Determine the [X, Y] coordinate at the center of the cell enclosing the given text.  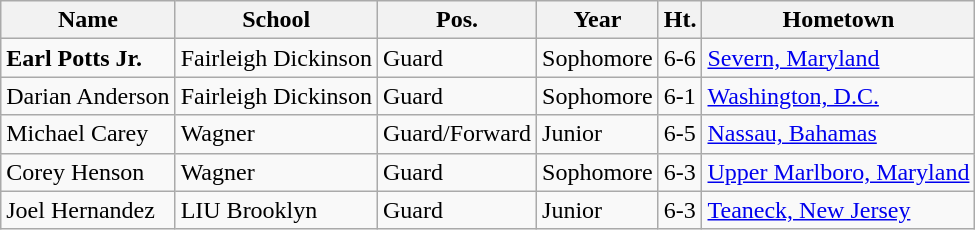
School [276, 20]
Corey Henson [88, 172]
Nassau, Bahamas [838, 134]
6-5 [680, 134]
6-1 [680, 96]
Michael Carey [88, 134]
Washington, D.C. [838, 96]
Name [88, 20]
Year [598, 20]
Teaneck, New Jersey [838, 210]
LIU Brooklyn [276, 210]
Guard/Forward [456, 134]
Severn, Maryland [838, 58]
Darian Anderson [88, 96]
Upper Marlboro, Maryland [838, 172]
Earl Potts Jr. [88, 58]
6-6 [680, 58]
Joel Hernandez [88, 210]
Pos. [456, 20]
Hometown [838, 20]
Ht. [680, 20]
